Return the (x, y) coordinate for the center point of the cell that contains the specified text.  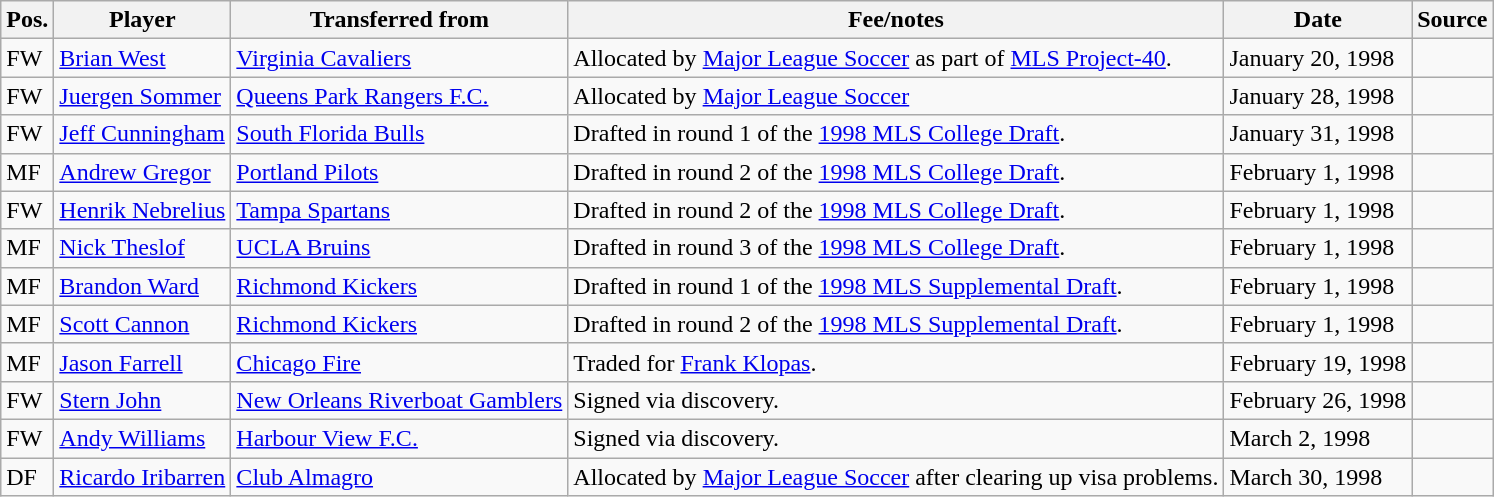
Virginia Cavaliers (400, 58)
Transferred from (400, 20)
March 30, 1998 (1318, 477)
Stern John (142, 400)
Jeff Cunningham (142, 134)
Pos. (28, 20)
New Orleans Riverboat Gamblers (400, 400)
Date (1318, 20)
Player (142, 20)
Allocated by Major League Soccer as part of MLS Project-40. (896, 58)
Brian West (142, 58)
Ricardo Iribarren (142, 477)
Drafted in round 3 of the 1998 MLS College Draft. (896, 248)
Drafted in round 1 of the 1998 MLS Supplemental Draft. (896, 286)
Portland Pilots (400, 172)
South Florida Bulls (400, 134)
Fee/notes (896, 20)
Tampa Spartans (400, 210)
January 31, 1998 (1318, 134)
Henrik Nebrelius (142, 210)
Allocated by Major League Soccer (896, 96)
Allocated by Major League Soccer after clearing up visa problems. (896, 477)
Drafted in round 2 of the 1998 MLS Supplemental Draft. (896, 324)
Source (1452, 20)
January 28, 1998 (1318, 96)
Drafted in round 1 of the 1998 MLS College Draft. (896, 134)
Traded for Frank Klopas. (896, 362)
March 2, 1998 (1318, 438)
Brandon Ward (142, 286)
Chicago Fire (400, 362)
February 19, 1998 (1318, 362)
February 26, 1998 (1318, 400)
Harbour View F.C. (400, 438)
Andy Williams (142, 438)
Scott Cannon (142, 324)
Jason Farrell (142, 362)
Andrew Gregor (142, 172)
UCLA Bruins (400, 248)
January 20, 1998 (1318, 58)
Queens Park Rangers F.C. (400, 96)
Juergen Sommer (142, 96)
Nick Theslof (142, 248)
DF (28, 477)
Club Almagro (400, 477)
